Determine the [X, Y] coordinate at the center of the cell enclosing the given text.  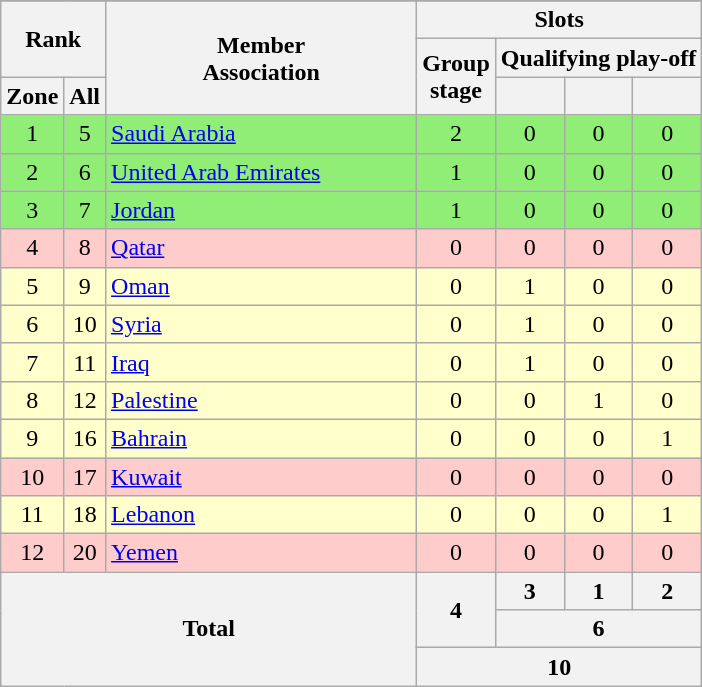
17 [85, 477]
Palestine [262, 400]
Groupstage [456, 77]
United Arab Emirates [262, 172]
Iraq [262, 362]
MemberAssociation [262, 58]
Syria [262, 324]
Total [209, 629]
Yemen [262, 553]
Qualifying play-off [598, 58]
Slots [560, 20]
Rank [54, 39]
Qatar [262, 248]
16 [85, 438]
Saudi Arabia [262, 134]
Zone [32, 96]
Kuwait [262, 477]
Lebanon [262, 515]
Jordan [262, 210]
18 [85, 515]
Oman [262, 286]
All [85, 96]
Bahrain [262, 438]
20 [85, 553]
